Extract the [X, Y] coordinate from the center of the cell holding the provided text.  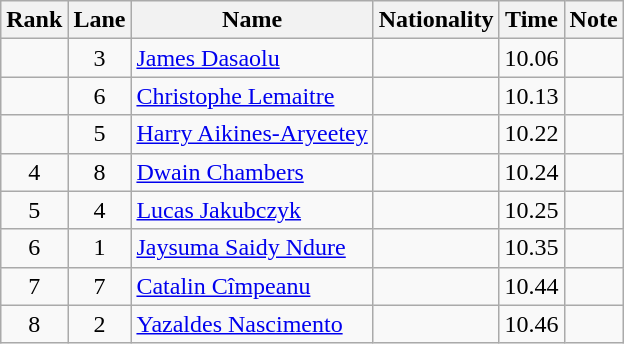
10.46 [532, 324]
10.25 [532, 210]
1 [100, 248]
Note [594, 20]
Name [252, 20]
Catalin Cîmpeanu [252, 286]
10.44 [532, 286]
2 [100, 324]
Lucas Jakubczyk [252, 210]
10.13 [532, 96]
Dwain Chambers [252, 172]
Jaysuma Saidy Ndure [252, 248]
Rank [34, 20]
10.35 [532, 248]
Yazaldes Nascimento [252, 324]
Time [532, 20]
Harry Aikines-Aryeetey [252, 134]
10.24 [532, 172]
Nationality [436, 20]
Lane [100, 20]
Christophe Lemaitre [252, 96]
James Dasaolu [252, 58]
10.06 [532, 58]
10.22 [532, 134]
3 [100, 58]
